For the text-containing cell, return its midpoint in [X, Y] coordinate format. 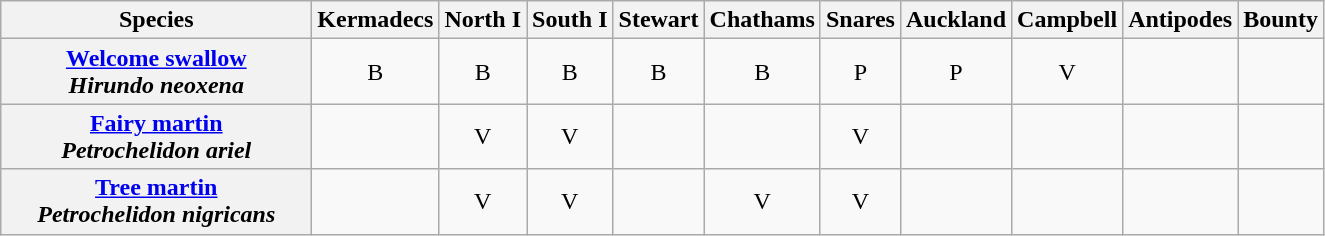
Species [156, 20]
Stewart [658, 20]
Fairy martinPetrochelidon ariel [156, 136]
South I [570, 20]
Auckland [956, 20]
Tree martinPetrochelidon nigricans [156, 202]
Bounty [1281, 20]
Snares [860, 20]
Chathams [762, 20]
Welcome swallowHirundo neoxena [156, 72]
Campbell [1068, 20]
North I [483, 20]
Antipodes [1180, 20]
Kermadecs [376, 20]
